Scan for the cell matching the given text and deliver its (X, Y) coordinate at center. 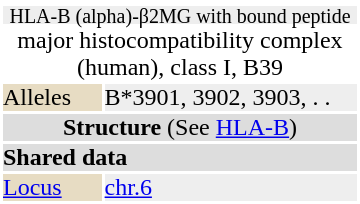
Locus (52, 188)
Alleles (52, 98)
major histocompatibility complex (human), class I, B39 (180, 54)
Structure (See HLA-B) (180, 128)
Shared data (180, 158)
HLA-B (alpha)-β2MG with bound peptide (180, 15)
chr.6 (231, 188)
B*3901, 3902, 3903, . . (231, 98)
